Search for the cell housing the specified text and yield its (X, Y) center coordinate. 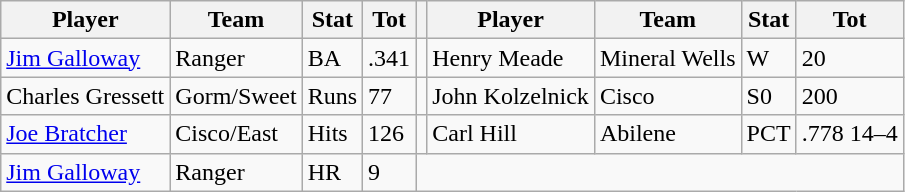
Cisco (668, 96)
Mineral Wells (668, 58)
126 (390, 134)
S0 (768, 96)
PCT (768, 134)
200 (850, 96)
77 (390, 96)
Cisco/East (236, 134)
.778 14–4 (850, 134)
9 (390, 172)
BA (332, 58)
Gorm/Sweet (236, 96)
HR (332, 172)
.341 (390, 58)
Runs (332, 96)
Carl Hill (511, 134)
Henry Meade (511, 58)
20 (850, 58)
John Kolzelnick (511, 96)
W (768, 58)
Joe Bratcher (86, 134)
Hits (332, 134)
Charles Gressett (86, 96)
Abilene (668, 134)
